Detect which cell encompasses the target text, then output its [x, y] center coordinate. 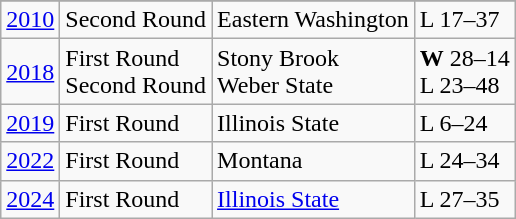
L 6–24 [464, 123]
Eastern Washington [314, 20]
L 27–35 [464, 199]
2019 [30, 123]
Montana [314, 161]
L 17–37 [464, 20]
2018 [30, 72]
2022 [30, 161]
2024 [30, 199]
Stony BrookWeber State [314, 72]
W 28–14L 23–48 [464, 72]
Second Round [136, 20]
2010 [30, 20]
First RoundSecond Round [136, 72]
L 24–34 [464, 161]
